Find where the given text appears and provide that cell's center as [x, y] coordinate. 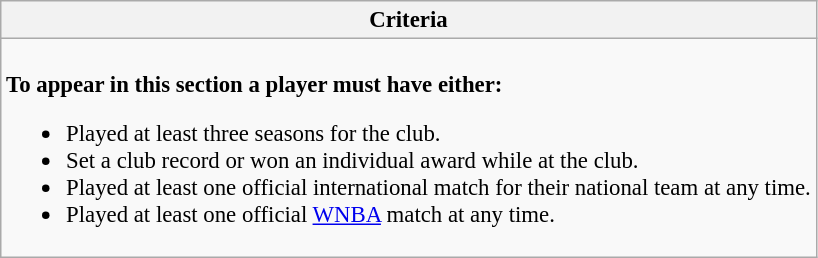
Criteria [408, 20]
